Return the (x, y) coordinate for the center point of the cell that contains the specified text.  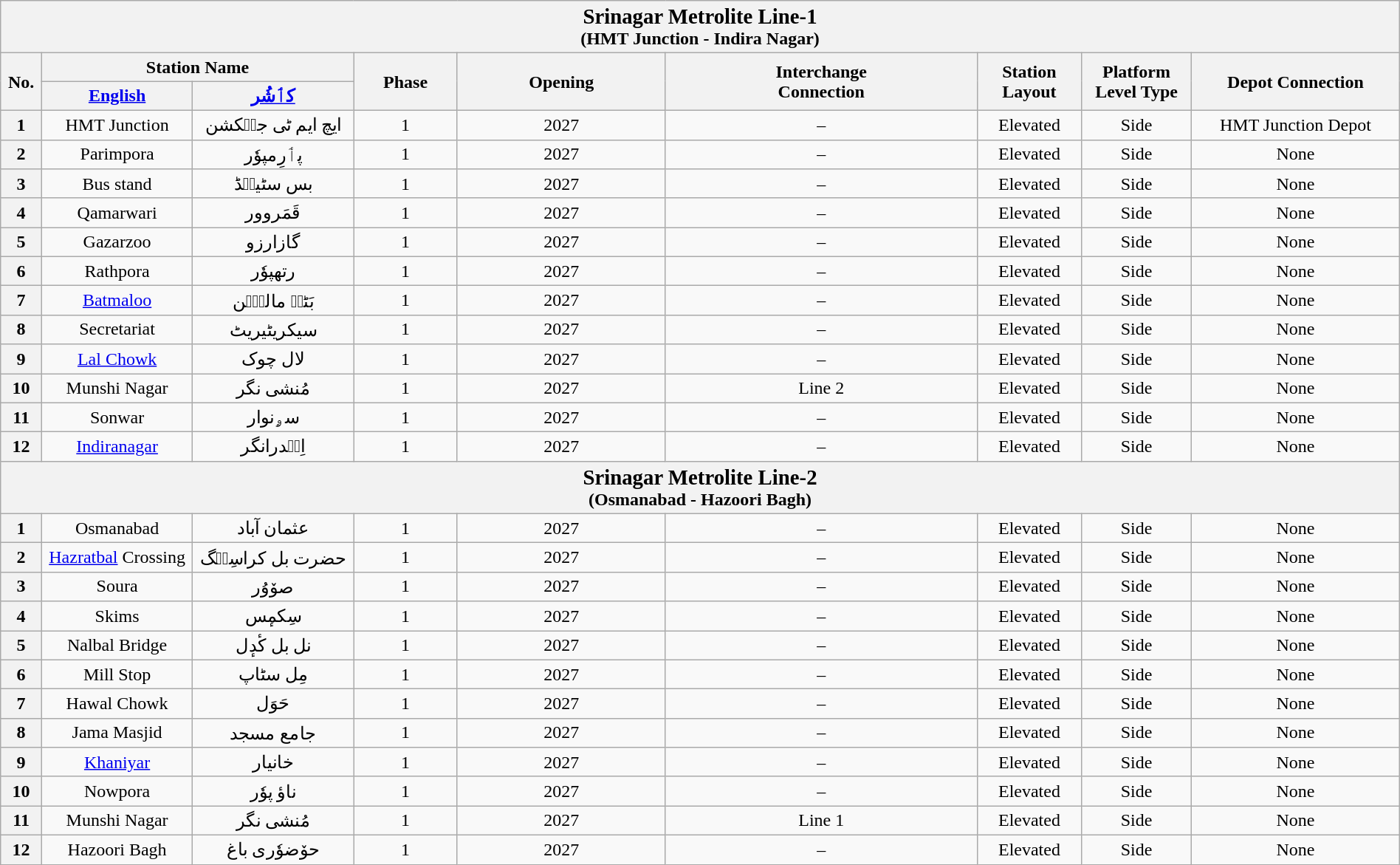
Line 2 (821, 389)
بَٹہٕ مالیُٛن (273, 301)
نل بل کٔدٕل (273, 646)
Station Layout (1029, 82)
صۆوُر (273, 587)
Indiranagar (117, 447)
سیکریٹیریٹ (273, 329)
سۄنوار (273, 417)
Nowpora (117, 791)
InterchangeConnection (821, 82)
حضرت بل کراسِنٛگ (273, 558)
Sonwar (117, 417)
سِکمٕس (273, 616)
HMT Junction (117, 125)
Khaniyar (117, 762)
Opening (561, 82)
قَمَروور (273, 213)
پٲرِمپوٗر (273, 154)
Secretariat (117, 329)
English (117, 96)
اِنٛدرانگر (273, 447)
Phase (406, 82)
بس سٹینٛڈ (273, 184)
گازارزو (273, 242)
Osmanabad (117, 528)
جامع مسجد (273, 733)
Platform Level Type (1136, 82)
ایچ ایم ٹی جنٛکشن (273, 125)
حۆضوٗری باغ (273, 849)
Hazratbal Crossing (117, 558)
Hazoori Bagh (117, 849)
Soura (117, 587)
Lal Chowk (117, 359)
Rathpora (117, 271)
مِل سٹاپ (273, 674)
خانیار (273, 762)
Bus stand (117, 184)
Line 1 (821, 821)
No. (21, 82)
ناؤ پوٗر (273, 791)
رتھپوٗر (273, 271)
Skims (117, 616)
Gazarzoo (117, 242)
عثمان آباد (273, 528)
Hawal Chowk (117, 704)
Depot Connection (1296, 82)
Station Name (197, 67)
Qamarwari (117, 213)
کٲشُر (273, 96)
Batmaloo (117, 301)
حَوَل (273, 704)
Srinagar Metrolite Line-1(HMT Junction - Indira Nagar) (700, 27)
Parimpora (117, 154)
لال چوک (273, 359)
Jama Masjid (117, 733)
Srinagar Metrolite Line-2(Osmanabad - Hazoori Bagh) (700, 488)
Nalbal Bridge (117, 646)
HMT Junction Depot (1296, 125)
Mill Stop (117, 674)
